From the cell containing the given text, extract its center point as [x, y] coordinate. 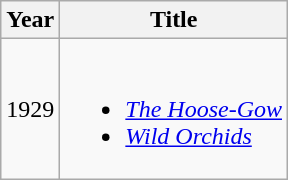
Title [174, 20]
Year [30, 20]
1929 [30, 109]
The Hoose-GowWild Orchids [174, 109]
